Return the (X, Y) coordinate for the center point of the cell that contains the specified text.  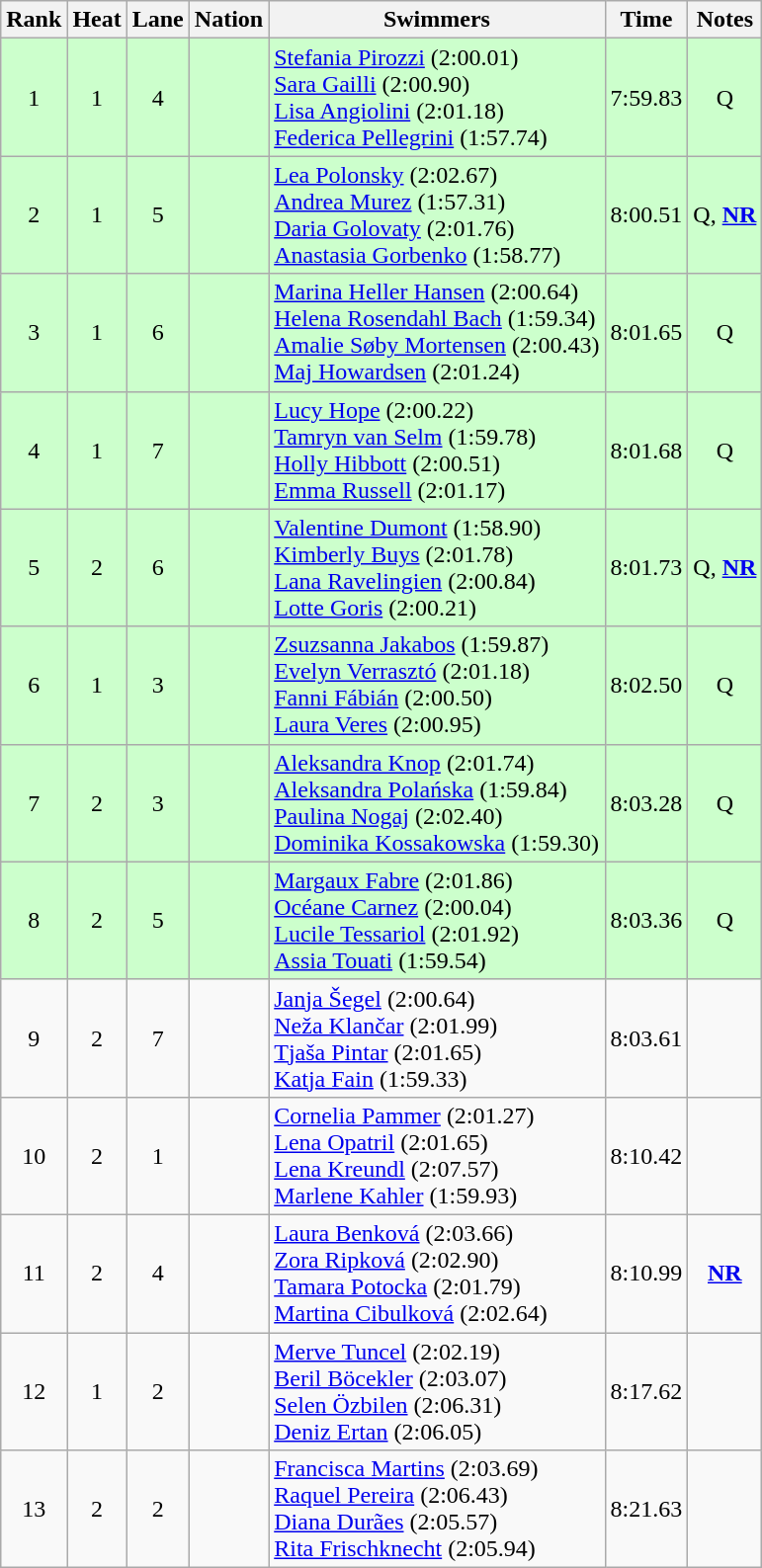
8:03.36 (646, 921)
9 (34, 1037)
8:03.28 (646, 802)
NR (725, 1273)
12 (34, 1391)
8:10.99 (646, 1273)
Rank (34, 20)
Stefania Pirozzi (2:00.01)Sara Gailli (2:00.90)Lisa Angiolini (2:01.18)Federica Pellegrini (1:57.74) (437, 97)
Valentine Dumont (1:58.90)Kimberly Buys (2:01.78)Lana Ravelingien (2:00.84)Lotte Goris (2:00.21) (437, 567)
8 (34, 921)
Merve Tuncel (2:02.19)Beril Böcekler (2:03.07)Selen Özbilen (2:06.31)Deniz Ertan (2:06.05) (437, 1391)
8:00.51 (646, 215)
8:01.73 (646, 567)
8:17.62 (646, 1391)
Laura Benková (2:03.66)Zora Ripková (2:02.90)Tamara Potocka (2:01.79)Martina Cibulková (2:02.64) (437, 1273)
Margaux Fabre (2:01.86)Océane Carnez (2:00.04)Lucile Tessariol (2:01.92)Assia Touati (1:59.54) (437, 921)
8:03.61 (646, 1037)
11 (34, 1273)
Aleksandra Knop (2:01.74)Aleksandra Polańska (1:59.84)Paulina Nogaj (2:02.40)Dominika Kossakowska (1:59.30) (437, 802)
Lane (158, 20)
Swimmers (437, 20)
8:21.63 (646, 1510)
8:02.50 (646, 686)
7:59.83 (646, 97)
Heat (97, 20)
Nation (228, 20)
Zsuzsanna Jakabos (1:59.87)Evelyn Verrasztó (2:01.18)Fanni Fábián (2:00.50)Laura Veres (2:00.95) (437, 686)
8:01.68 (646, 451)
Lea Polonsky (2:02.67)Andrea Murez (1:57.31)Daria Golovaty (2:01.76)Anastasia Gorbenko (1:58.77) (437, 215)
10 (34, 1156)
Time (646, 20)
Cornelia Pammer (2:01.27)Lena Opatril (2:01.65)Lena Kreundl (2:07.57)Marlene Kahler (1:59.93) (437, 1156)
13 (34, 1510)
Marina Heller Hansen (2:00.64)Helena Rosendahl Bach (1:59.34)Amalie Søby Mortensen (2:00.43)Maj Howardsen (2:01.24) (437, 332)
Lucy Hope (2:00.22)Tamryn van Selm (1:59.78)Holly Hibbott (2:00.51)Emma Russell (2:01.17) (437, 451)
Notes (725, 20)
8:10.42 (646, 1156)
Francisca Martins (2:03.69)Raquel Pereira (2:06.43)Diana Durães (2:05.57)Rita Frischknecht (2:05.94) (437, 1510)
Janja Šegel (2:00.64)Neža Klančar (2:01.99)Tjaša Pintar (2:01.65)Katja Fain (1:59.33) (437, 1037)
8:01.65 (646, 332)
